Extract the [X, Y] coordinate from the center of the cell holding the provided text.  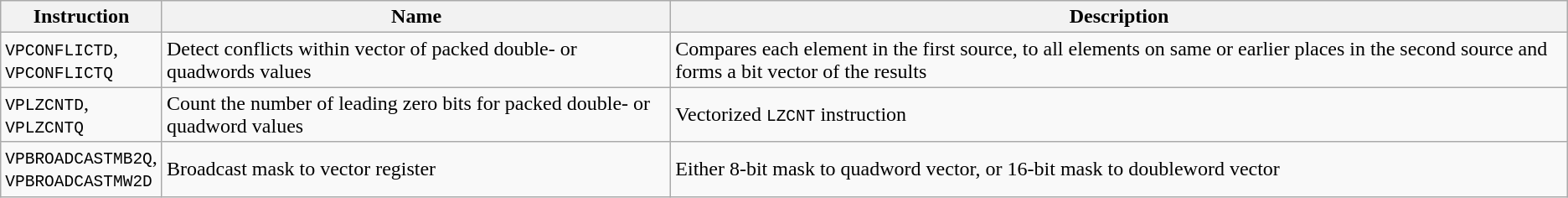
VPCONFLICTD,VPCONFLICTQ [82, 60]
Detect conflicts within vector of packed double- or quadwords values [415, 60]
Count the number of leading zero bits for packed double- or quadword values [415, 114]
VPLZCNTD,VPLZCNTQ [82, 114]
Description [1119, 17]
Instruction [82, 17]
Broadcast mask to vector register [415, 169]
VPBROADCASTMB2Q,VPBROADCASTMW2D [82, 169]
Vectorized LZCNT instruction [1119, 114]
Compares each element in the first source, to all elements on same or earlier places in the second source and forms a bit vector of the results [1119, 60]
Name [415, 17]
Either 8-bit mask to quadword vector, or 16-bit mask to doubleword vector [1119, 169]
